Find where the given text appears and provide that cell's center as [x, y] coordinate. 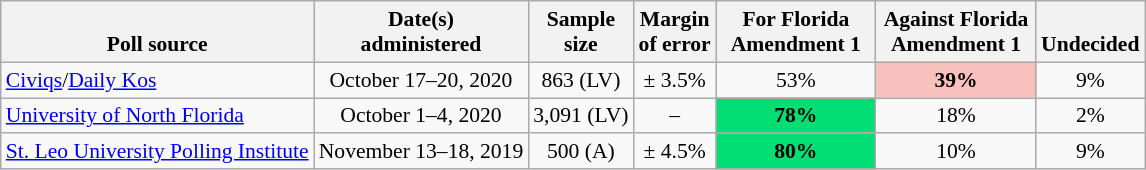
863 (LV) [580, 80]
October 1–4, 2020 [422, 116]
53% [796, 80]
3,091 (LV) [580, 116]
– [675, 116]
2% [1090, 116]
Marginof error [675, 32]
± 3.5% [675, 80]
Against Florida Amendment 1 [956, 32]
St. Leo University Polling Institute [158, 152]
Poll source [158, 32]
39% [956, 80]
18% [956, 116]
University of North Florida [158, 116]
10% [956, 152]
Date(s)administered [422, 32]
78% [796, 116]
80% [796, 152]
November 13–18, 2019 [422, 152]
Undecided [1090, 32]
500 (A) [580, 152]
± 4.5% [675, 152]
October 17–20, 2020 [422, 80]
Civiqs/Daily Kos [158, 80]
For Florida Amendment 1 [796, 32]
Samplesize [580, 32]
